Scan for the cell matching the given text and deliver its (X, Y) coordinate at center. 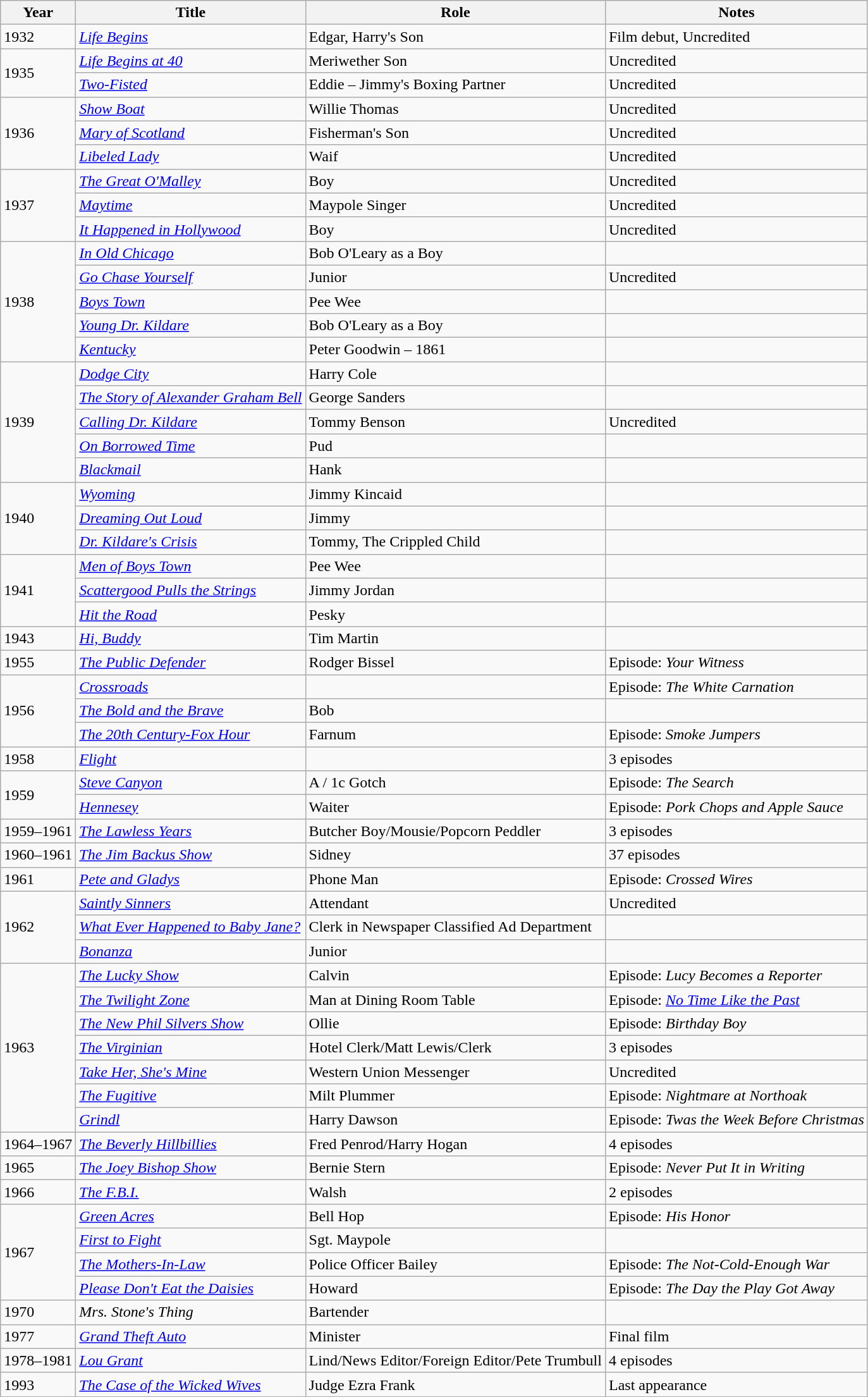
The Beverly Hillbillies (191, 1144)
Calvin (455, 975)
Minister (455, 1336)
Grindl (191, 1120)
1978–1981 (38, 1360)
Jimmy Kincaid (455, 494)
Scattergood Pulls the Strings (191, 590)
Jimmy (455, 518)
Pesky (455, 614)
Year (38, 13)
The Lucky Show (191, 975)
1993 (38, 1384)
Tommy, The Crippled Child (455, 542)
Libeled Lady (191, 157)
Final film (736, 1336)
Harry Cole (455, 374)
Steve Canyon (191, 783)
1941 (38, 590)
Hi, Buddy (191, 638)
1964–1967 (38, 1144)
Clerk in Newspaper Classified Ad Department (455, 927)
1939 (38, 422)
Walsh (455, 1192)
The Twilight Zone (191, 999)
Go Chase Yourself (191, 277)
Life Begins at 40 (191, 61)
Men of Boys Town (191, 566)
In Old Chicago (191, 253)
The 20th Century-Fox Hour (191, 735)
Eddie – Jimmy's Boxing Partner (455, 85)
The Case of the Wicked Wives (191, 1384)
Harry Dawson (455, 1120)
Episode: Your Witness (736, 662)
The F.B.I. (191, 1192)
Title (191, 13)
1958 (38, 759)
Farnum (455, 735)
Please Don't Eat the Daisies (191, 1288)
Episode: Smoke Jumpers (736, 735)
Notes (736, 13)
Howard (455, 1288)
A / 1c Gotch (455, 783)
Fred Penrod/Harry Hogan (455, 1144)
1937 (38, 205)
Tim Martin (455, 638)
Wyoming (191, 494)
1960–1961 (38, 855)
1963 (38, 1047)
1959–1961 (38, 831)
Police Officer Bailey (455, 1264)
1970 (38, 1312)
Life Begins (191, 37)
The New Phil Silvers Show (191, 1023)
Willie Thomas (455, 109)
Maypole Singer (455, 205)
Hank (455, 470)
The Joey Bishop Show (191, 1168)
Episode: Nightmare at Northoak (736, 1096)
George Sanders (455, 398)
Mary of Scotland (191, 133)
First to Fight (191, 1240)
Lind/News Editor/Foreign Editor/Pete Trumbull (455, 1360)
Meriwether Son (455, 61)
The Fugitive (191, 1096)
Fisherman's Son (455, 133)
Dr. Kildare's Crisis (191, 542)
Green Acres (191, 1216)
Episode: The Search (736, 783)
Maytime (191, 205)
1943 (38, 638)
Crossroads (191, 686)
1977 (38, 1336)
Episode: The Day the Play Got Away (736, 1288)
37 episodes (736, 855)
Kentucky (191, 350)
1966 (38, 1192)
Butcher Boy/Mousie/Popcorn Peddler (455, 831)
Boys Town (191, 302)
Show Boat (191, 109)
Role (455, 13)
Man at Dining Room Table (455, 999)
Grand Theft Auto (191, 1336)
The Mothers-In-Law (191, 1264)
Sgt. Maypole (455, 1240)
1965 (38, 1168)
Pete and Gladys (191, 879)
Young Dr. Kildare (191, 326)
Episode: The White Carnation (736, 686)
2 episodes (736, 1192)
Waiter (455, 807)
Hotel Clerk/Matt Lewis/Clerk (455, 1047)
The Virginian (191, 1047)
Episode: Never Put It in Writing (736, 1168)
Episode: Birthday Boy (736, 1023)
Pud (455, 446)
Bell Hop (455, 1216)
The Lawless Years (191, 831)
Edgar, Harry's Son (455, 37)
1961 (38, 879)
Lou Grant (191, 1360)
The Public Defender (191, 662)
1967 (38, 1252)
Tommy Benson (455, 422)
1936 (38, 133)
Episode: Twas the Week Before Christmas (736, 1120)
Blackmail (191, 470)
The Great O'Malley (191, 181)
1962 (38, 927)
Episode: Crossed Wires (736, 879)
1956 (38, 710)
Two-Fisted (191, 85)
Hit the Road (191, 614)
Bartender (455, 1312)
Dodge City (191, 374)
Attendant (455, 903)
The Jim Backus Show (191, 855)
Jimmy Jordan (455, 590)
Film debut, Uncredited (736, 37)
Milt Plummer (455, 1096)
Bob (455, 711)
Sidney (455, 855)
Saintly Sinners (191, 903)
Bernie Stern (455, 1168)
1935 (38, 73)
1938 (38, 301)
It Happened in Hollywood (191, 229)
Episode: Pork Chops and Apple Sauce (736, 807)
Flight (191, 759)
Peter Goodwin – 1861 (455, 350)
Waif (455, 157)
Calling Dr. Kildare (191, 422)
Ollie (455, 1023)
1955 (38, 662)
Dreaming Out Loud (191, 518)
The Story of Alexander Graham Bell (191, 398)
On Borrowed Time (191, 446)
Phone Man (455, 879)
Hennesey (191, 807)
Mrs. Stone's Thing (191, 1312)
Episode: Lucy Becomes a Reporter (736, 975)
What Ever Happened to Baby Jane? (191, 927)
Episode: The Not-Cold-Enough War (736, 1264)
1959 (38, 795)
Take Her, She's Mine (191, 1072)
1940 (38, 518)
Last appearance (736, 1384)
Bonanza (191, 951)
The Bold and the Brave (191, 711)
Judge Ezra Frank (455, 1384)
Episode: No Time Like the Past (736, 999)
Rodger Bissel (455, 662)
Western Union Messenger (455, 1072)
1932 (38, 37)
Episode: His Honor (736, 1216)
